Scan for the cell matching the given text and deliver its (X, Y) coordinate at center. 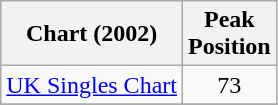
73 (229, 85)
Chart (2002) (92, 34)
UK Singles Chart (92, 85)
PeakPosition (229, 34)
